Capture the cell that displays the provided text and extract its [X, Y] central coordinate. 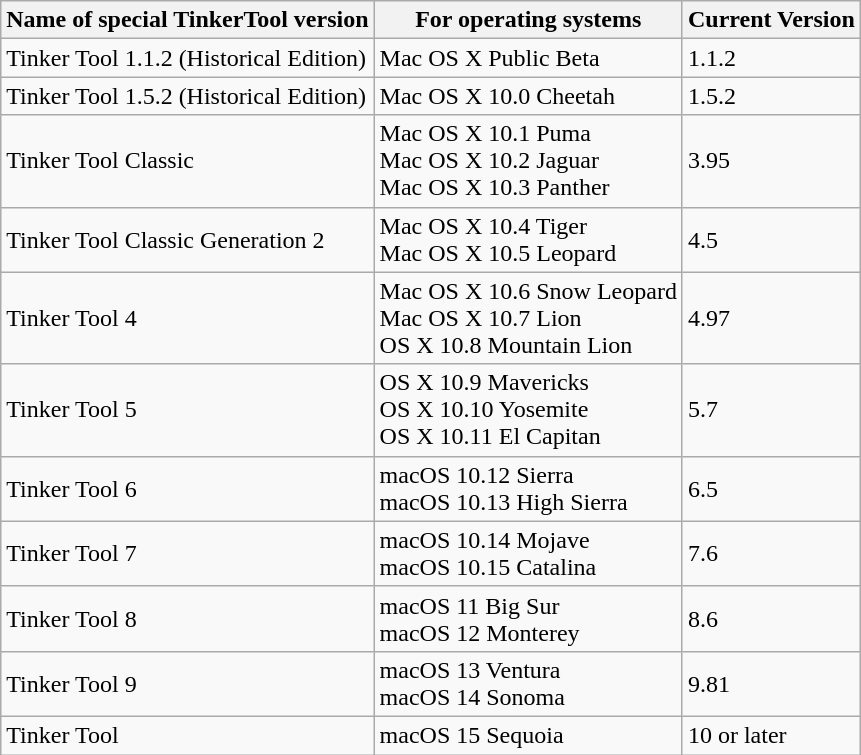
1.1.2 [771, 58]
4.5 [771, 240]
9.81 [771, 684]
Tinker Tool 1.1.2 (Historical Edition) [188, 58]
Tinker Tool [188, 735]
Tinker Tool 1.5.2 (Historical Edition) [188, 96]
7.6 [771, 554]
Current Version [771, 20]
Mac OS X Public Beta [528, 58]
Mac OS X 10.6 Snow LeopardMac OS X 10.7 LionOS X 10.8 Mountain Lion [528, 318]
macOS 10.12 SierramacOS 10.13 High Sierra [528, 488]
4.97 [771, 318]
macOS 15 Sequoia [528, 735]
10 or later [771, 735]
Mac OS X 10.4 TigerMac OS X 10.5 Leopard [528, 240]
macOS 10.14 MojavemacOS 10.15 Catalina [528, 554]
Tinker Tool Classic Generation 2 [188, 240]
6.5 [771, 488]
Tinker Tool Classic [188, 161]
macOS 13 VenturamacOS 14 Sonoma [528, 684]
8.6 [771, 618]
OS X 10.9 MavericksOS X 10.10 YosemiteOS X 10.11 El Capitan [528, 410]
Tinker Tool 5 [188, 410]
Mac OS X 10.1 PumaMac OS X 10.2 JaguarMac OS X 10.3 Panther [528, 161]
For operating systems [528, 20]
Tinker Tool 9 [188, 684]
1.5.2 [771, 96]
Name of special TinkerTool version [188, 20]
Mac OS X 10.0 Cheetah [528, 96]
macOS 11 Big SurmacOS 12 Monterey [528, 618]
Tinker Tool 4 [188, 318]
5.7 [771, 410]
Tinker Tool 8 [188, 618]
3.95 [771, 161]
Tinker Tool 6 [188, 488]
Tinker Tool 7 [188, 554]
